Search for the cell housing the specified text and yield its [x, y] center coordinate. 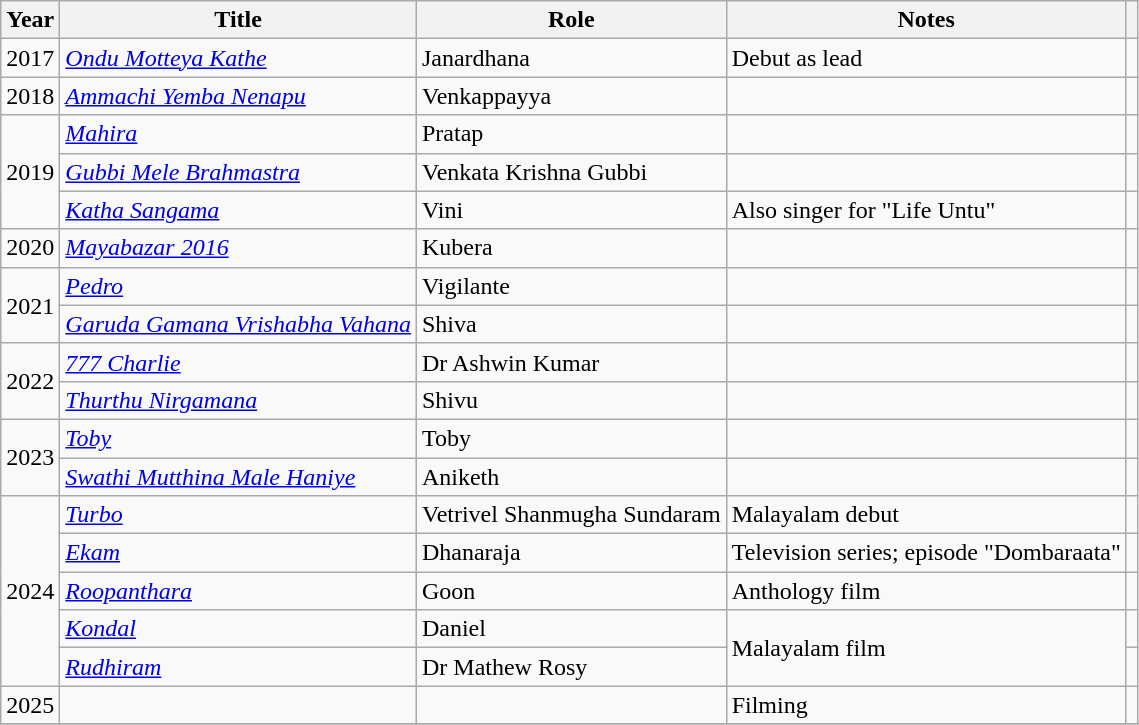
2025 [30, 705]
Also singer for "Life Untu" [926, 210]
Venkappayya [571, 96]
2017 [30, 58]
2020 [30, 248]
Shivu [571, 400]
Roopanthara [238, 591]
Television series; episode "Dombaraata" [926, 553]
Kondal [238, 629]
Filming [926, 705]
2021 [30, 305]
Dr Ashwin Kumar [571, 362]
Gubbi Mele Brahmastra [238, 172]
Role [571, 20]
Janardhana [571, 58]
Ondu Motteya Kathe [238, 58]
Vigilante [571, 286]
Garuda Gamana Vrishabha Vahana [238, 324]
Vetrivel Shanmugha Sundaram [571, 515]
2022 [30, 381]
Mahira [238, 134]
Ekam [238, 553]
Venkata Krishna Gubbi [571, 172]
777 Charlie [238, 362]
2023 [30, 457]
Title [238, 20]
Mayabazar 2016 [238, 248]
Daniel [571, 629]
Vini [571, 210]
Turbo [238, 515]
Kubera [571, 248]
Debut as lead [926, 58]
Ammachi Yemba Nenapu [238, 96]
Year [30, 20]
Dr Mathew Rosy [571, 667]
Pratap [571, 134]
Katha Sangama [238, 210]
2018 [30, 96]
Swathi Mutthina Male Haniye [238, 477]
Shiva [571, 324]
2024 [30, 591]
Dhanaraja [571, 553]
Rudhiram [238, 667]
Goon [571, 591]
Aniketh [571, 477]
Anthology film [926, 591]
2019 [30, 172]
Thurthu Nirgamana [238, 400]
Notes [926, 20]
Pedro [238, 286]
Malayalam film [926, 648]
Malayalam debut [926, 515]
